Provide the (x, y) coordinate of the cell's center where the given text is located.  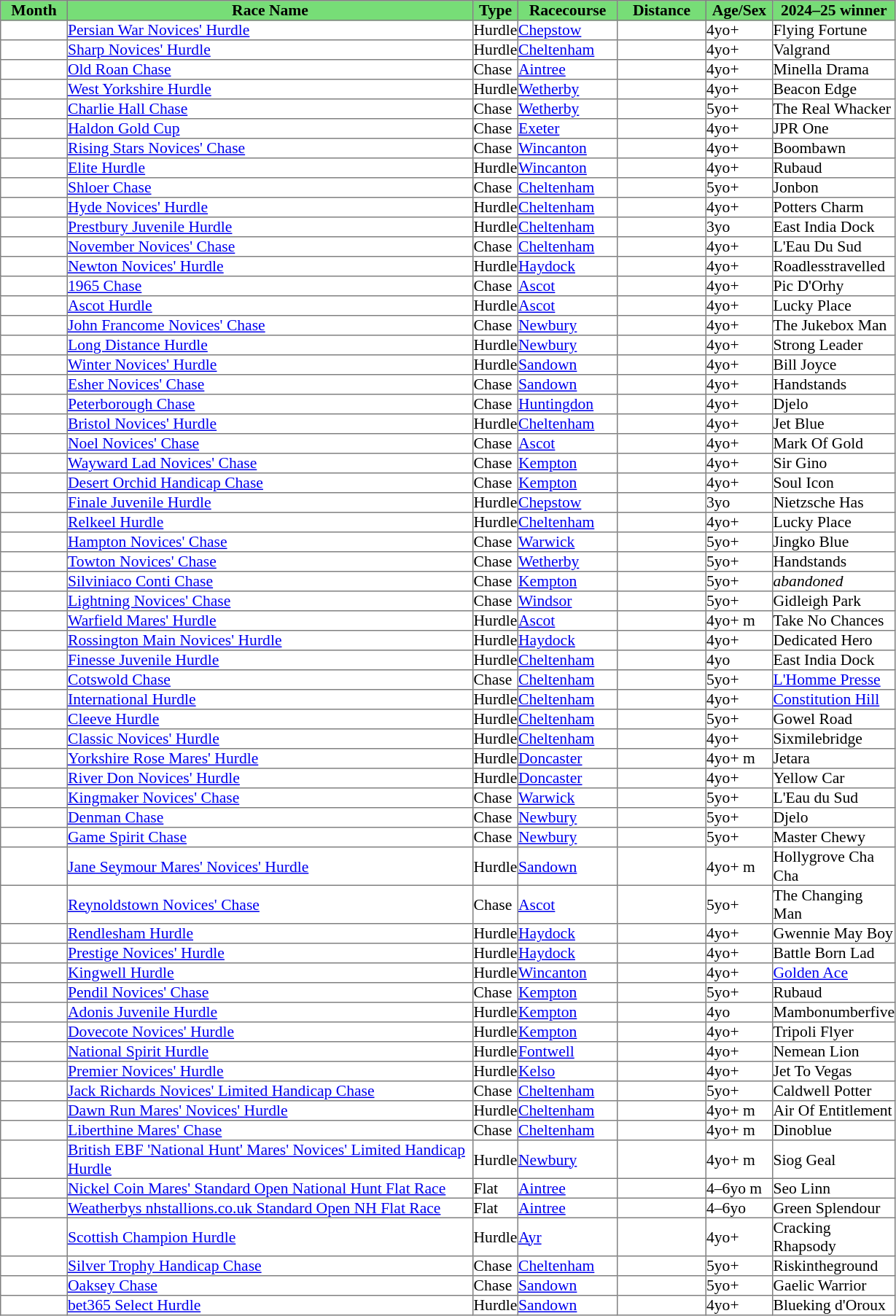
John Francome Novices' Chase (270, 325)
L'Eau du Sud (834, 798)
Cracking Rhapsody (834, 1237)
Rendlesham Hurdle (270, 933)
Gaelic Warrior (834, 1286)
Cotswold Chase (270, 680)
Windsor (567, 601)
Dawn Run Mares' Novices' Hurdle (270, 1111)
Reynoldstown Novices' Chase (270, 904)
Jet To Vegas (834, 1072)
Nemean Lion (834, 1051)
Jane Seymour Mares' Novices' Hurdle (270, 866)
Exeter (567, 128)
Tripoli Flyer (834, 1032)
1965 Chase (270, 286)
Pendil Novices' Chase (270, 993)
The Changing Man (834, 904)
Boombawn (834, 149)
Gidleigh Park (834, 601)
Bristol Novices' Hurdle (270, 424)
Jingko Blue (834, 542)
Mambonumberfive (834, 1012)
Distance (662, 10)
River Don Novices' Hurdle (270, 779)
JPR One (834, 128)
Cleeve Hurdle (270, 719)
Month (34, 10)
Air Of Entitlement (834, 1111)
Game Spirit Chase (270, 837)
Premier Novices' Hurdle (270, 1072)
Pic D'Orhy (834, 286)
Sharp Novices' Hurdle (270, 50)
Nietzsche Has (834, 503)
Golden Ace (834, 973)
Shloer Chase (270, 188)
Hyde Novices' Hurdle (270, 207)
Haldon Gold Cup (270, 128)
Strong Leader (834, 346)
Type (496, 10)
Minella Drama (834, 70)
Warfield Mares' Hurdle (270, 621)
Silver Trophy Handicap Chase (270, 1266)
Kelso (567, 1072)
Newton Novices' Hurdle (270, 267)
Classic Novices' Hurdle (270, 739)
National Spirit Hurdle (270, 1051)
Ascot Hurdle (270, 306)
Jet Blue (834, 424)
Kingwell Hurdle (270, 973)
Flying Fortune (834, 31)
Relkeel Hurdle (270, 522)
Noel Novices' Chase (270, 443)
Long Distance Hurdle (270, 346)
Old Roan Chase (270, 70)
Prestbury Juvenile Hurdle (270, 227)
Prestige Novices' Hurdle (270, 954)
Dedicated Hero (834, 640)
Seo Linn (834, 1188)
Nickel Coin Mares' Standard Open National Hunt Flat Race (270, 1188)
Race Name (270, 10)
Denman Chase (270, 818)
Hampton Novices' Chase (270, 542)
Hollygrove Cha Cha (834, 866)
The Jukebox Man (834, 325)
Potters Charm (834, 207)
Take No Chances (834, 621)
Oaksey Chase (270, 1286)
Lightning Novices' Chase (270, 601)
British EBF 'National Hunt' Mares' Novices' Limited Handicap Hurdle (270, 1159)
Charlie Hall Chase (270, 109)
Esher Novices' Chase (270, 385)
Gwennie May Boy (834, 933)
Gowel Road (834, 719)
The Real Whacker (834, 109)
Bill Joyce (834, 365)
Kingmaker Novices' Chase (270, 798)
Age/Sex (739, 10)
Rossington Main Novices' Hurdle (270, 640)
abandoned (834, 582)
Persian War Novices' Hurdle (270, 31)
Master Chewy (834, 837)
Wayward Lad Novices' Chase (270, 464)
Peterborough Chase (270, 404)
Valgrand (834, 50)
Finale Juvenile Hurdle (270, 503)
Blueking d'Oroux (834, 1305)
bet365 Select Hurdle (270, 1305)
Huntingdon (567, 404)
Towton Novices' Chase (270, 561)
West Yorkshire Hurdle (270, 89)
Riskintheground (834, 1266)
Elite Hurdle (270, 168)
Desert Orchid Handicap Chase (270, 483)
Ayr (567, 1237)
Beacon Edge (834, 89)
Soul Icon (834, 483)
L'Eau Du Sud (834, 246)
International Hurdle (270, 700)
Fontwell (567, 1051)
Caldwell Potter (834, 1091)
L'Homme Presse (834, 680)
November Novices' Chase (270, 246)
Siog Geal (834, 1159)
Winter Novices' Hurdle (270, 365)
Adonis Juvenile Hurdle (270, 1012)
Dovecote Novices' Hurdle (270, 1032)
Sir Gino (834, 464)
Constitution Hill (834, 700)
4–6yo m (739, 1188)
Roadlesstravelled (834, 267)
Battle Born Lad (834, 954)
Weatherbys nhstallions.co.uk Standard Open NH Flat Race (270, 1207)
2024–25 winner (834, 10)
4–6yo (739, 1207)
Yorkshire Rose Mares' Hurdle (270, 758)
Dinoblue (834, 1130)
Mark Of Gold (834, 443)
Yellow Car (834, 779)
Finesse Juvenile Hurdle (270, 661)
Liberthine Mares' Chase (270, 1130)
Jetara (834, 758)
Racecourse (567, 10)
Silviniaco Conti Chase (270, 582)
Jonbon (834, 188)
Rising Stars Novices' Chase (270, 149)
Scottish Champion Hurdle (270, 1237)
Green Splendour (834, 1207)
Sixmilebridge (834, 739)
Jack Richards Novices' Limited Handicap Chase (270, 1091)
